Determine the [x, y] coordinate at the center of the cell enclosing the given text.  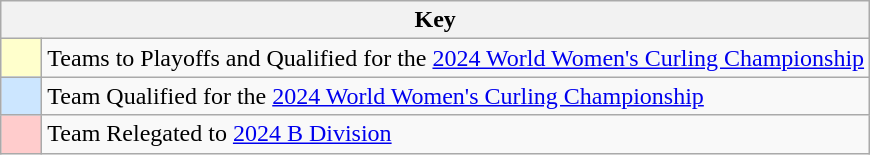
Team Qualified for the 2024 World Women's Curling Championship [456, 96]
Team Relegated to 2024 B Division [456, 134]
Key [436, 20]
Teams to Playoffs and Qualified for the 2024 World Women's Curling Championship [456, 58]
